Search for the cell housing the specified text and yield its (X, Y) center coordinate. 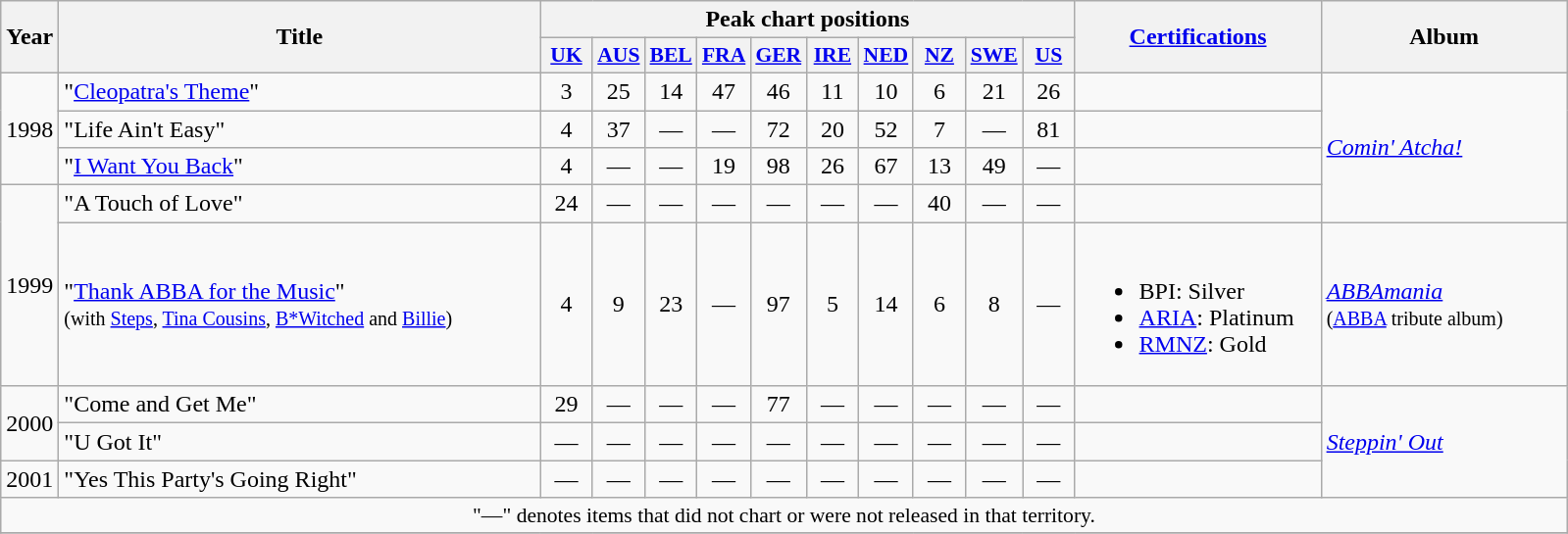
97 (779, 304)
IRE (832, 56)
US (1049, 56)
10 (886, 91)
8 (994, 304)
"I Want You Back" (300, 167)
77 (779, 405)
47 (724, 91)
2000 (29, 423)
BEL (671, 56)
Album (1443, 37)
13 (939, 167)
23 (671, 304)
21 (994, 91)
Certifications (1198, 37)
29 (567, 405)
72 (779, 128)
11 (832, 91)
"Come and Get Me" (300, 405)
Title (300, 37)
98 (779, 167)
3 (567, 91)
GER (779, 56)
NED (886, 56)
"U Got It" (300, 442)
1998 (29, 128)
1999 (29, 286)
AUS (618, 56)
46 (779, 91)
67 (886, 167)
19 (724, 167)
Peak chart positions (808, 20)
24 (567, 204)
BPI: SilverARIA: PlatinumRMNZ: Gold (1198, 304)
UK (567, 56)
"Cleopatra's Theme" (300, 91)
Steppin' Out (1443, 442)
81 (1049, 128)
Comin' Atcha! (1443, 147)
5 (832, 304)
SWE (994, 56)
"Yes This Party's Going Right" (300, 479)
20 (832, 128)
ABBAmania(ABBA tribute album) (1443, 304)
Year (29, 37)
52 (886, 128)
2001 (29, 479)
25 (618, 91)
NZ (939, 56)
FRA (724, 56)
"Thank ABBA for the Music"(with Steps, Tina Cousins, B*Witched and Billie) (300, 304)
"A Touch of Love" (300, 204)
"Life Ain't Easy" (300, 128)
7 (939, 128)
37 (618, 128)
49 (994, 167)
"—" denotes items that did not chart or were not released in that territory. (784, 515)
9 (618, 304)
40 (939, 204)
